Return (X, Y) of the center of cell containing provided text 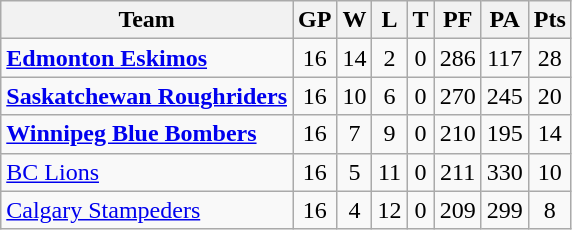
4 (354, 210)
T (420, 20)
8 (550, 210)
L (390, 20)
211 (458, 172)
245 (504, 96)
286 (458, 58)
209 (458, 210)
Winnipeg Blue Bombers (147, 134)
Edmonton Eskimos (147, 58)
PF (458, 20)
210 (458, 134)
GP (315, 20)
270 (458, 96)
12 (390, 210)
117 (504, 58)
330 (504, 172)
299 (504, 210)
11 (390, 172)
2 (390, 58)
PA (504, 20)
BC Lions (147, 172)
20 (550, 96)
195 (504, 134)
Saskatchewan Roughriders (147, 96)
Calgary Stampeders (147, 210)
Pts (550, 20)
5 (354, 172)
W (354, 20)
7 (354, 134)
9 (390, 134)
Team (147, 20)
6 (390, 96)
28 (550, 58)
